Scan for the cell matching the given text and deliver its (x, y) coordinate at center. 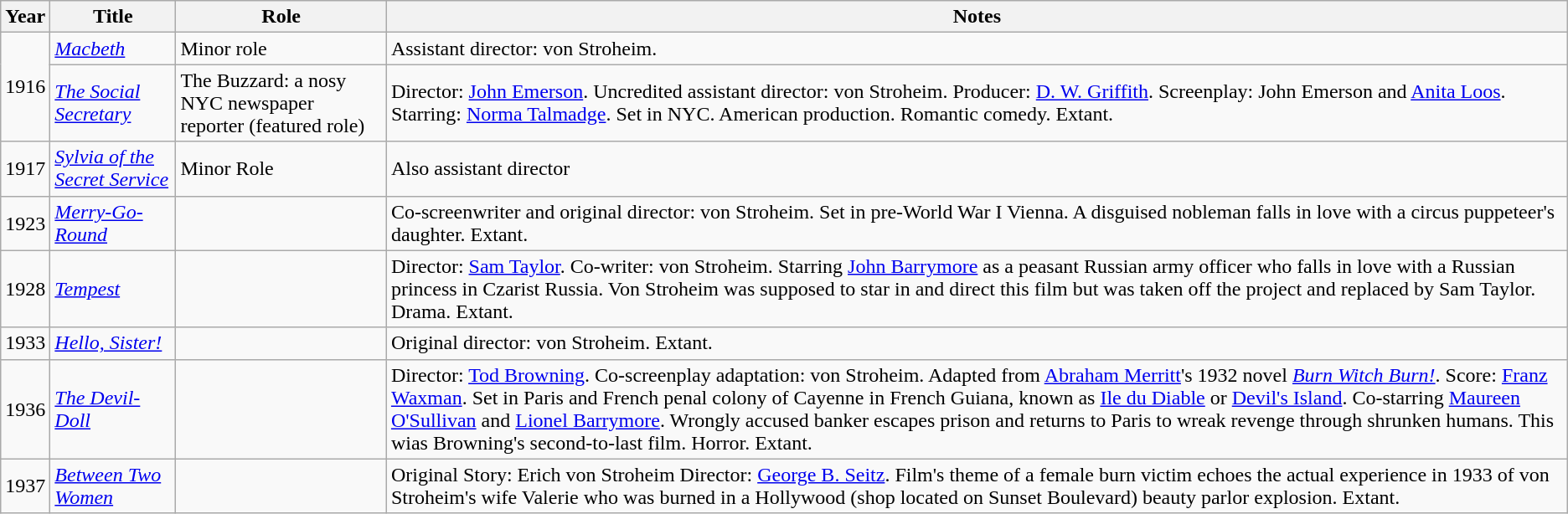
1928 (25, 289)
Tempest (113, 289)
1933 (25, 343)
Sylvia of the Secret Service (113, 169)
Original director: von Stroheim. Extant. (977, 343)
Also assistant director (977, 169)
The Devil-Doll (113, 409)
1936 (25, 409)
1937 (25, 486)
Notes (977, 17)
Minor Role (281, 169)
Role (281, 17)
Assistant director: von Stroheim. (977, 49)
1916 (25, 87)
1917 (25, 169)
The Social Secretary (113, 103)
Between Two Women (113, 486)
Title (113, 17)
Merry-Go-Round (113, 223)
The Buzzard: a nosy NYC newspaper reporter (featured role) (281, 103)
Macbeth (113, 49)
1923 (25, 223)
Hello, Sister! (113, 343)
Year (25, 17)
Minor role (281, 49)
